Return (x, y) of the center of cell containing provided text 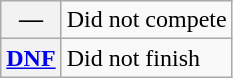
Did not compete (146, 20)
Did not finish (146, 58)
DNF (31, 58)
— (31, 20)
